For the text-containing cell, return its midpoint in [x, y] coordinate format. 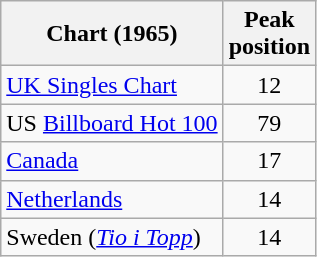
Sweden (Tio i Topp) [112, 237]
UK Singles Chart [112, 85]
Chart (1965) [112, 34]
12 [269, 85]
Canada [112, 161]
US Billboard Hot 100 [112, 123]
79 [269, 123]
Netherlands [112, 199]
17 [269, 161]
Peakposition [269, 34]
